Provide the (X, Y) coordinate of the cell's center where the given text is located.  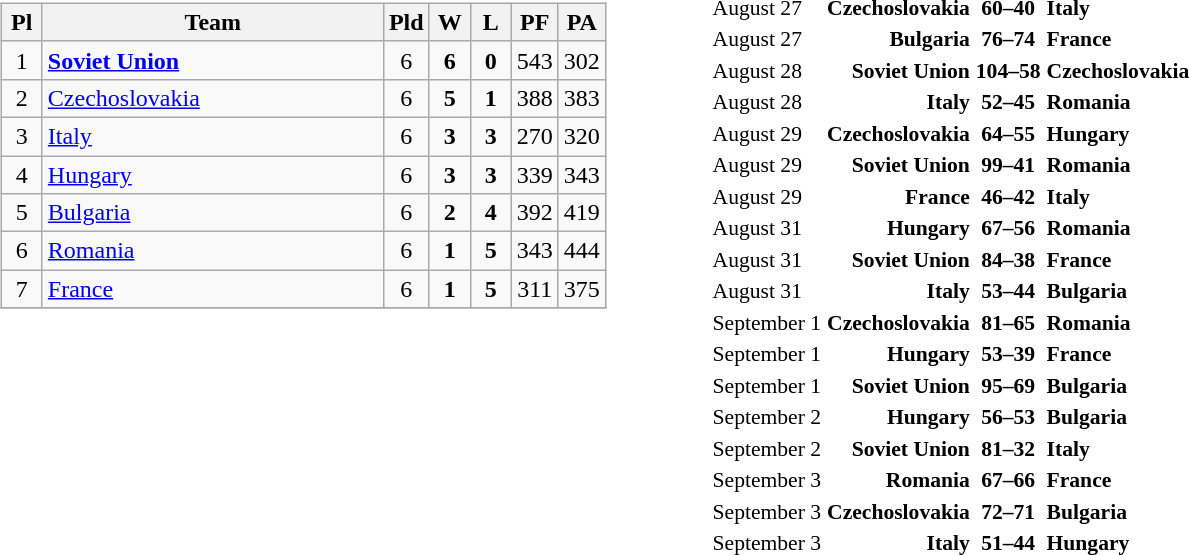
56–53 (1008, 417)
311 (534, 289)
339 (534, 175)
53–39 (1008, 354)
383 (582, 98)
46–42 (1008, 196)
99–41 (1008, 165)
388 (534, 98)
7 (22, 289)
Pl (22, 22)
Team (212, 22)
0 (490, 60)
Pld (406, 22)
L (490, 22)
67–66 (1008, 480)
392 (534, 213)
419 (582, 213)
104–58 (1008, 70)
64–55 (1008, 134)
444 (582, 251)
84–38 (1008, 260)
81–65 (1008, 322)
375 (582, 289)
W (450, 22)
53–44 (1008, 291)
320 (582, 136)
302 (582, 60)
PF (534, 22)
81–32 (1008, 448)
67–56 (1008, 228)
PA (582, 22)
543 (534, 60)
270 (534, 136)
95–69 (1008, 386)
76–74 (1008, 39)
52–45 (1008, 102)
August 27 (767, 39)
72–71 (1008, 512)
